Find where the given text appears and provide that cell's center as [x, y] coordinate. 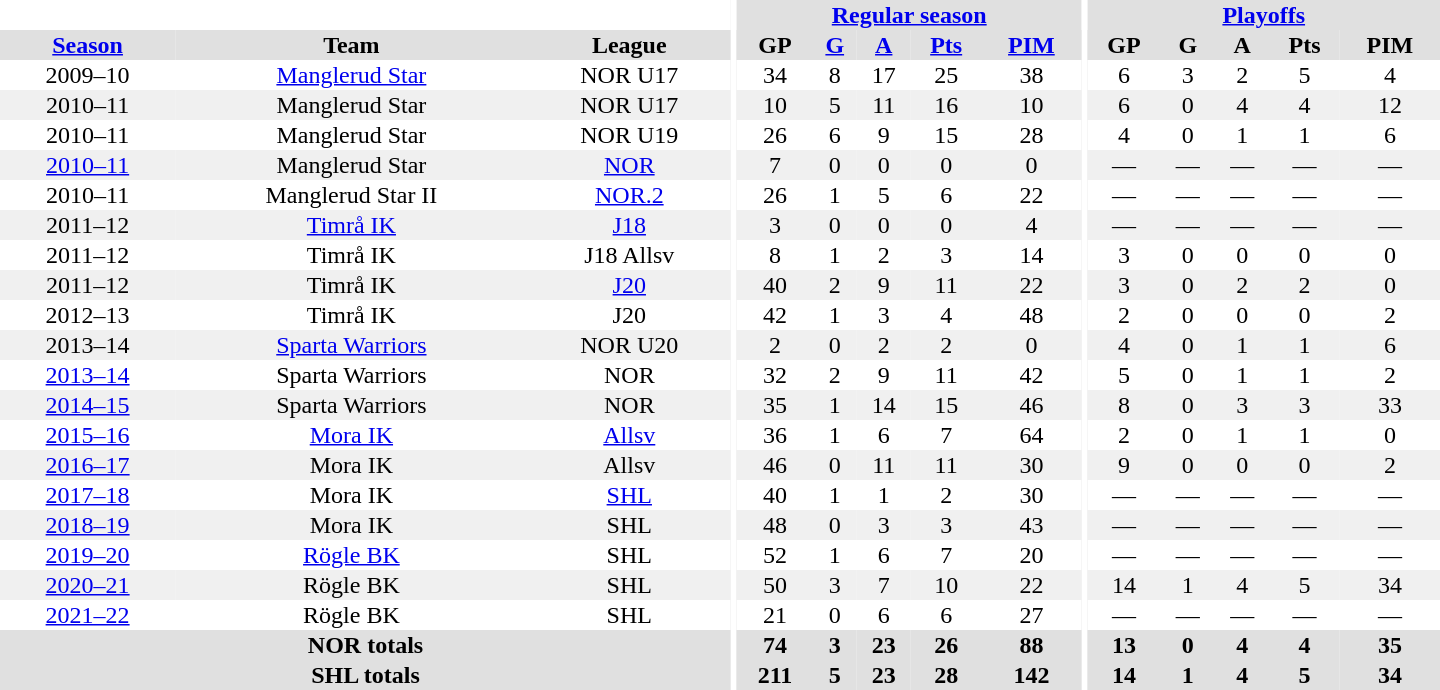
J18 [630, 225]
16 [946, 105]
2017–18 [88, 495]
43 [1031, 525]
2021–22 [88, 615]
J18 Allsv [630, 255]
74 [775, 645]
88 [1031, 645]
211 [775, 675]
NOR.2 [630, 195]
League [630, 45]
33 [1390, 405]
13 [1124, 645]
2009–10 [88, 75]
Season [88, 45]
52 [775, 555]
2012–13 [88, 315]
2014–15 [88, 405]
17 [884, 75]
25 [946, 75]
2018–19 [88, 525]
2016–17 [88, 465]
64 [1031, 435]
SHL totals [366, 675]
12 [1390, 105]
2020–21 [88, 585]
27 [1031, 615]
32 [775, 375]
36 [775, 435]
NOR U19 [630, 135]
142 [1031, 675]
Playoffs [1264, 15]
50 [775, 585]
Manglerud Star II [351, 195]
2015–16 [88, 435]
Regular season [909, 15]
NOR totals [366, 645]
20 [1031, 555]
Team [351, 45]
2019–20 [88, 555]
NOR U20 [630, 345]
21 [775, 615]
38 [1031, 75]
